Determine the (X, Y) coordinate at the center of the cell enclosing the given text.  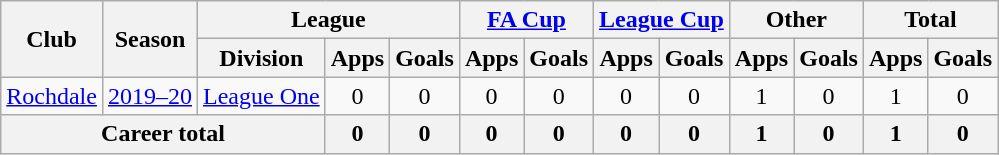
FA Cup (526, 20)
Season (150, 39)
Other (796, 20)
Division (262, 58)
League Cup (662, 20)
Total (930, 20)
2019–20 (150, 96)
Rochdale (52, 96)
League One (262, 96)
Career total (163, 134)
League (329, 20)
Club (52, 39)
